Return the (X, Y) coordinate for the center point of the cell that contains the specified text.  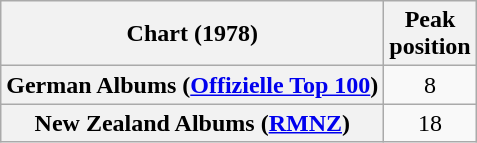
German Albums (Offizielle Top 100) (192, 85)
18 (430, 123)
Peakposition (430, 34)
New Zealand Albums (RMNZ) (192, 123)
8 (430, 85)
Chart (1978) (192, 34)
